Pinpoint the cell where the given text exists, returning its (X, Y) midpoint coordinate. 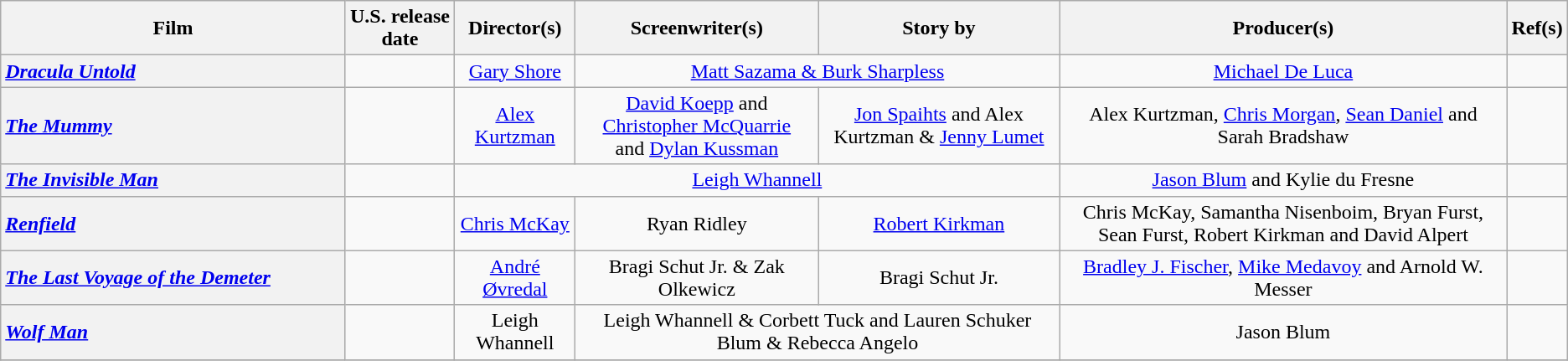
U.S. release date (400, 28)
The Mummy (173, 126)
Jason Blum and Kylie du Fresne (1283, 180)
David Koepp and Christopher McQuarrie and Dylan Kussman (697, 126)
Michael De Luca (1283, 71)
Story by (939, 28)
Dracula Untold (173, 71)
André Øvredal (515, 278)
Wolf Man (173, 332)
Bradley J. Fischer, Mike Medavoy and Arnold W. Messer (1283, 278)
Screenwriter(s) (697, 28)
Matt Sazama & Burk Sharpless (818, 71)
The Invisible Man (173, 180)
Gary Shore (515, 71)
Ref(s) (1537, 28)
The Last Voyage of the Demeter (173, 278)
Robert Kirkman (939, 223)
Alex Kurtzman (515, 126)
Bragi Schut Jr. (939, 278)
Leigh Whannell & Corbett Tuck and Lauren Schuker Blum & Rebecca Angelo (818, 332)
Chris McKay, Samantha Nisenboim, Bryan Furst, Sean Furst, Robert Kirkman and David Alpert (1283, 223)
Film (173, 28)
Producer(s) (1283, 28)
Jason Blum (1283, 332)
Chris McKay (515, 223)
Director(s) (515, 28)
Bragi Schut Jr. & Zak Olkewicz (697, 278)
Jon Spaihts and Alex Kurtzman & Jenny Lumet (939, 126)
Renfield (173, 223)
Ryan Ridley (697, 223)
Alex Kurtzman, Chris Morgan, Sean Daniel and Sarah Bradshaw (1283, 126)
